Detect which cell encompasses the target text, then output its [x, y] center coordinate. 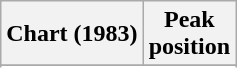
Chart (1983) [72, 34]
Peak position [189, 34]
